Return the [x, y] coordinate for the center point of the cell that contains the specified text.  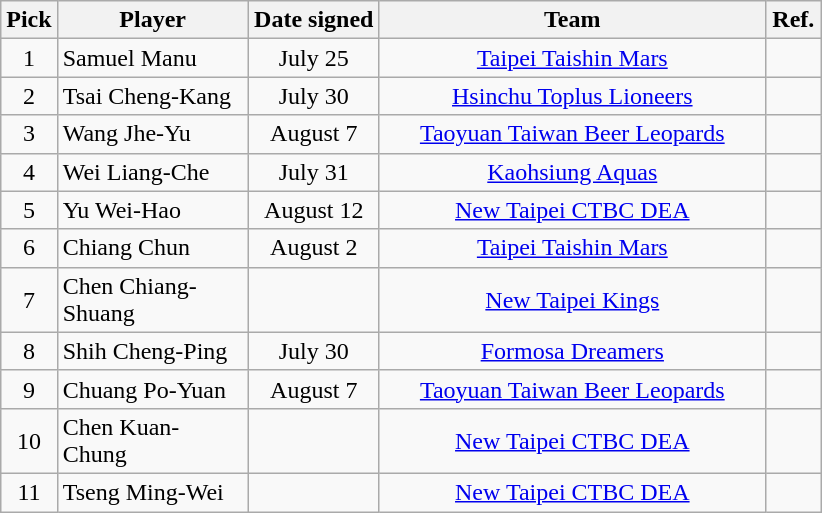
11 [29, 492]
5 [29, 210]
Date signed [314, 20]
Ref. [793, 20]
Chuang Po-Yuan [152, 389]
2 [29, 96]
August 2 [314, 248]
4 [29, 172]
August 12 [314, 210]
Pick [29, 20]
Yu Wei-Hao [152, 210]
10 [29, 440]
Player [152, 20]
3 [29, 134]
8 [29, 351]
New Taipei Kings [572, 300]
Tsai Cheng-Kang [152, 96]
Wang Jhe-Yu [152, 134]
6 [29, 248]
Tseng Ming-Wei [152, 492]
Hsinchu Toplus Lioneers [572, 96]
July 25 [314, 58]
7 [29, 300]
Chen Chiang-Shuang [152, 300]
1 [29, 58]
July 31 [314, 172]
Chiang Chun [152, 248]
Formosa Dreamers [572, 351]
Wei Liang-Che [152, 172]
Chen Kuan-Chung [152, 440]
Samuel Manu [152, 58]
Shih Cheng-Ping [152, 351]
Team [572, 20]
Kaohsiung Aquas [572, 172]
9 [29, 389]
